Search for the cell housing the specified text and yield its [x, y] center coordinate. 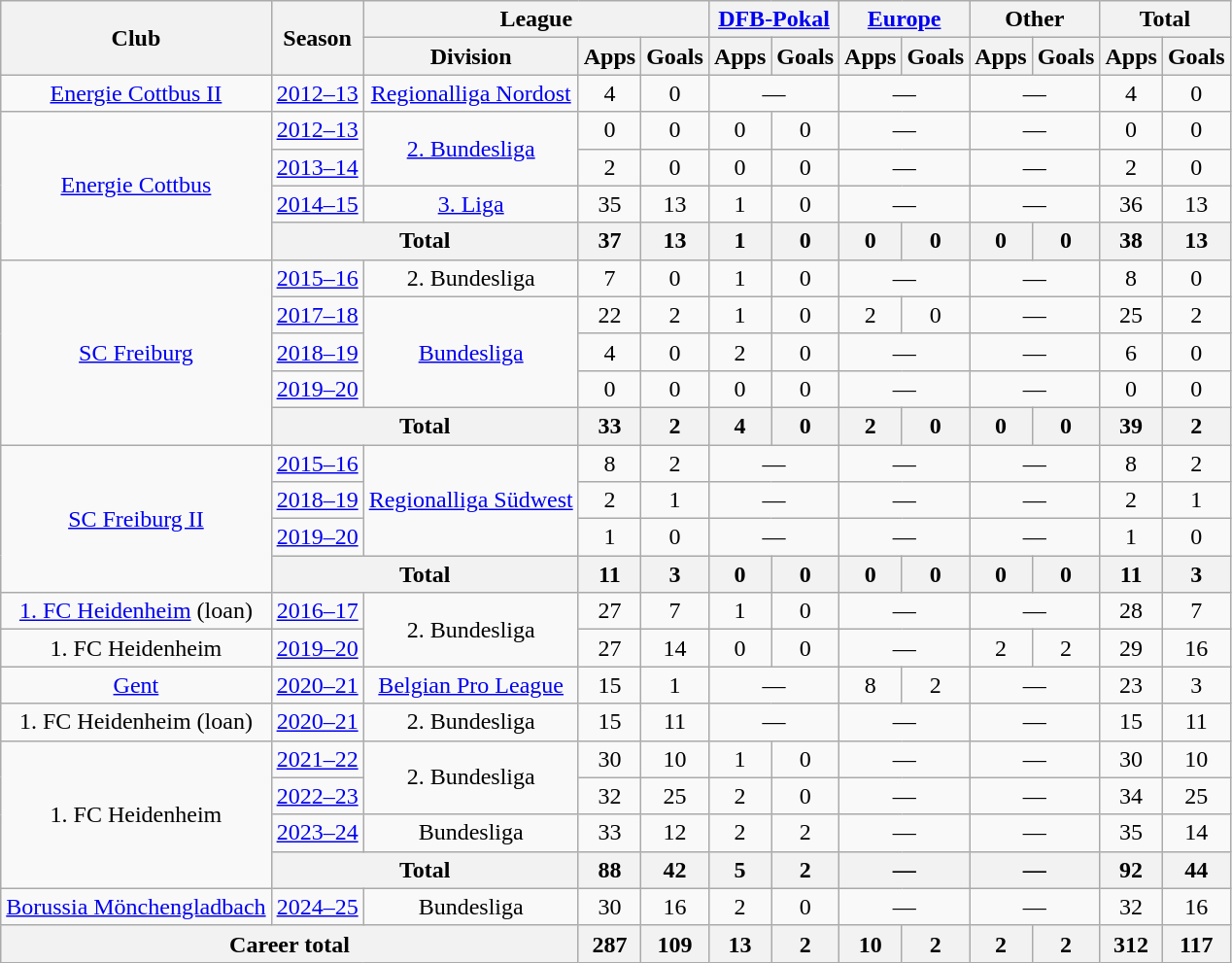
37 [609, 241]
2017–18 [317, 315]
Regionalliga Nordost [470, 93]
287 [609, 944]
2024–25 [317, 907]
117 [1196, 944]
Career total [290, 944]
12 [675, 833]
SC Freiburg [136, 352]
5 [739, 870]
29 [1131, 648]
44 [1196, 870]
38 [1131, 241]
39 [1131, 426]
2021–22 [317, 759]
23 [1131, 685]
Europe [905, 19]
Energie Cottbus II [136, 93]
22 [609, 315]
DFB-Pokal [773, 19]
2023–24 [317, 833]
Club [136, 38]
Regionalliga Südwest [470, 500]
36 [1131, 204]
88 [609, 870]
42 [675, 870]
Belgian Pro League [470, 685]
Other [1035, 19]
Energie Cottbus [136, 186]
Borussia Mönchengladbach [136, 907]
2016–17 [317, 611]
28 [1131, 611]
3. Liga [470, 204]
6 [1131, 352]
92 [1131, 870]
2013–14 [317, 167]
League [536, 19]
2022–23 [317, 796]
Gent [136, 685]
109 [675, 944]
312 [1131, 944]
SC Freiburg II [136, 519]
Season [317, 38]
2014–15 [317, 204]
Division [470, 56]
34 [1131, 796]
